Detect which cell encompasses the target text, then output its [x, y] center coordinate. 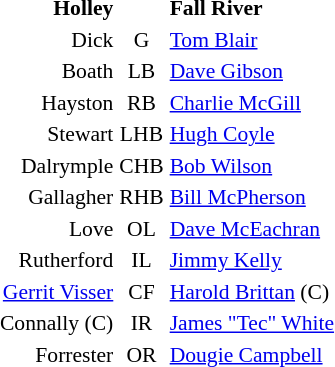
CF [142, 292]
Hugh Coyle [252, 134]
Tom Blair [252, 40]
Bill McPherson [252, 197]
G [142, 40]
CHB [142, 166]
RB [142, 102]
IL [142, 260]
Harold Brittan (C) [252, 292]
Jimmy Kelly [252, 260]
Bob Wilson [252, 166]
OL [142, 228]
LB [142, 71]
RHB [142, 197]
Dave McEachran [252, 228]
Charlie McGill [252, 102]
Dave Gibson [252, 71]
LHB [142, 134]
James "Tec" White [252, 323]
IR [142, 323]
